Pinpoint the cell where the given text exists, returning its (X, Y) midpoint coordinate. 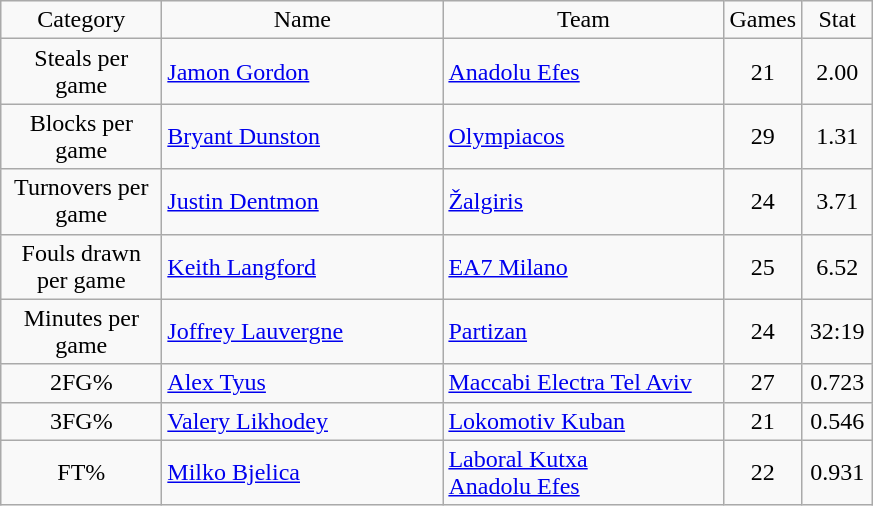
Turnovers per game (82, 202)
1.31 (838, 136)
0.546 (838, 421)
Bryant Dunston (302, 136)
Alex Tyus (302, 383)
Milko Bjelica (302, 472)
Olympiacos (584, 136)
Lokomotiv Kuban (584, 421)
Jamon Gordon (302, 72)
Partizan (584, 332)
Maccabi Electra Tel Aviv (584, 383)
Žalgiris (584, 202)
Stat (838, 20)
6.52 (838, 266)
Justin Dentmon (302, 202)
0.931 (838, 472)
3.71 (838, 202)
Category (82, 20)
Fouls drawn per game (82, 266)
2FG% (82, 383)
Steals per game (82, 72)
Joffrey Lauvergne (302, 332)
3FG% (82, 421)
Valery Likhodey (302, 421)
Team (584, 20)
Keith Langford (302, 266)
Blocks per game (82, 136)
22 (763, 472)
Games (763, 20)
EA7 Milano (584, 266)
0.723 (838, 383)
25 (763, 266)
Anadolu Efes (584, 72)
2.00 (838, 72)
Minutes per game (82, 332)
32:19 (838, 332)
29 (763, 136)
Name (302, 20)
FT% (82, 472)
27 (763, 383)
Laboral Kutxa Anadolu Efes (584, 472)
